Determine the (x, y) coordinate at the center of the cell enclosing the given text.  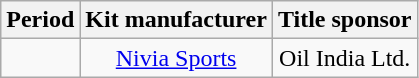
Title sponsor (344, 20)
Kit manufacturer (176, 20)
Period (40, 20)
Nivia Sports (176, 58)
Oil India Ltd. (344, 58)
